Capture the cell that displays the provided text and extract its (X, Y) central coordinate. 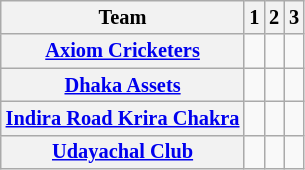
Team (123, 17)
Udayachal Club (123, 152)
Dhaka Assets (123, 85)
3 (294, 17)
Indira Road Krira Chakra (123, 118)
2 (274, 17)
Axiom Cricketers (123, 51)
1 (254, 17)
